Extract the (X, Y) coordinate from the center of the cell holding the provided text.  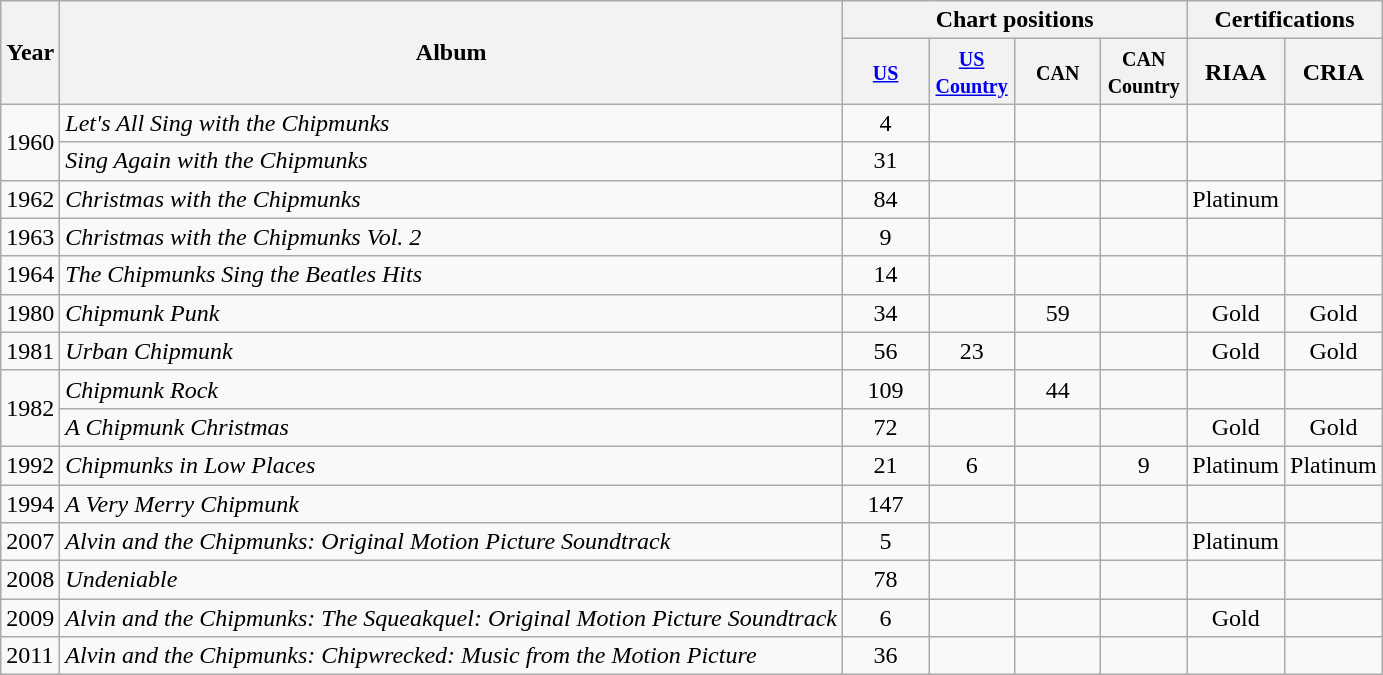
US (886, 72)
4 (886, 123)
36 (886, 656)
2008 (30, 580)
34 (886, 313)
14 (886, 275)
US Country (972, 72)
56 (886, 351)
1992 (30, 465)
1980 (30, 313)
Alvin and the Chipmunks: Original Motion Picture Soundtrack (452, 542)
1981 (30, 351)
A Chipmunk Christmas (452, 427)
The Chipmunks Sing the Beatles Hits (452, 275)
23 (972, 351)
109 (886, 389)
Year (30, 52)
Undeniable (452, 580)
84 (886, 199)
Alvin and the Chipmunks: The Squeakquel: Original Motion Picture Soundtrack (452, 618)
RIAA (1236, 72)
Chipmunk Rock (452, 389)
59 (1058, 313)
5 (886, 542)
Chipmunk Punk (452, 313)
Urban Chipmunk (452, 351)
147 (886, 503)
1982 (30, 408)
CAN (1058, 72)
Chart positions (1015, 20)
CRIA (1334, 72)
2007 (30, 542)
2009 (30, 618)
Album (452, 52)
31 (886, 161)
Alvin and the Chipmunks: Chipwrecked: Music from the Motion Picture (452, 656)
72 (886, 427)
78 (886, 580)
A Very Merry Chipmunk (452, 503)
1964 (30, 275)
44 (1058, 389)
1963 (30, 237)
Christmas with the Chipmunks (452, 199)
Christmas with the Chipmunks Vol. 2 (452, 237)
21 (886, 465)
1962 (30, 199)
1960 (30, 142)
1994 (30, 503)
Certifications (1284, 20)
Chipmunks in Low Places (452, 465)
Let's All Sing with the Chipmunks (452, 123)
2011 (30, 656)
Sing Again with the Chipmunks (452, 161)
CAN Country (1144, 72)
